Return the [x, y] coordinate for the center point of the cell that contains the specified text.  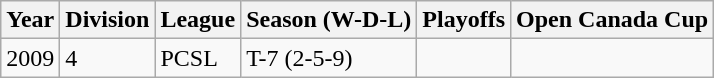
Year [30, 20]
2009 [30, 58]
Division [108, 20]
League [198, 20]
Playoffs [464, 20]
PCSL [198, 58]
Open Canada Cup [612, 20]
4 [108, 58]
T-7 (2-5-9) [329, 58]
Season (W-D-L) [329, 20]
